Output the [x, y] coordinate of the center of the cell containing the given text.  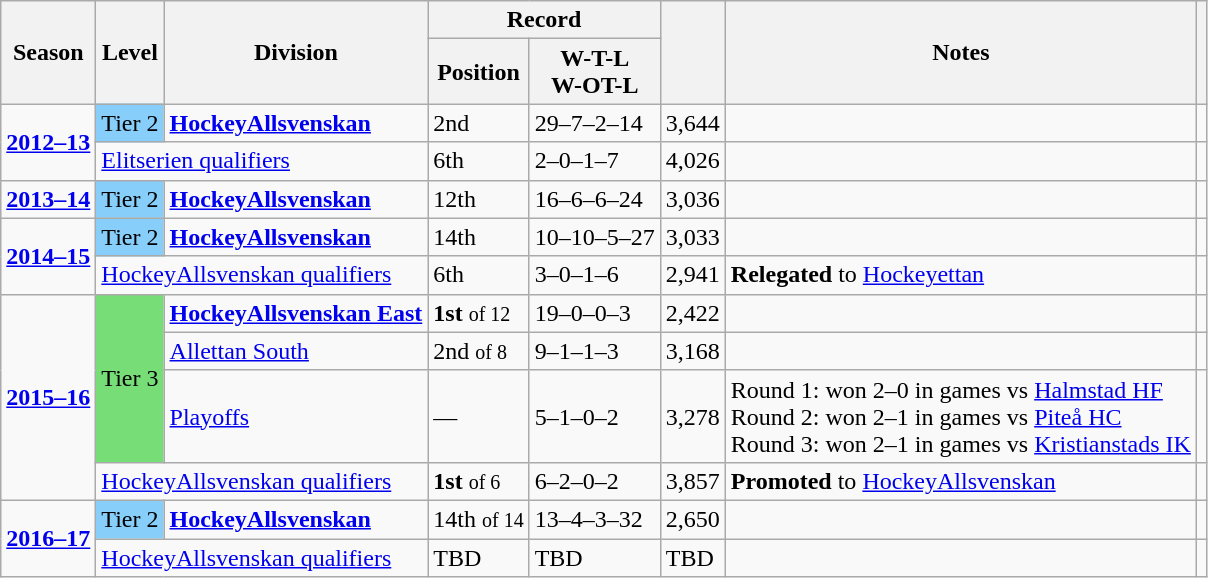
Playoffs [296, 416]
Level [130, 52]
Division [296, 52]
2014–15 [48, 256]
14th of 14 [478, 519]
3–0–1–6 [594, 275]
3,168 [692, 351]
2nd [478, 123]
14th [478, 237]
Record [544, 20]
16–6–6–24 [594, 199]
9–1–1–3 [594, 351]
4,026 [692, 161]
2013–14 [48, 199]
2,941 [692, 275]
2,422 [692, 313]
2,650 [692, 519]
2012–13 [48, 142]
Allettan South [296, 351]
12th [478, 199]
1st of 12 [478, 313]
— [478, 416]
2–0–1–7 [594, 161]
10–10–5–27 [594, 237]
2nd of 8 [478, 351]
Position [478, 72]
2015–16 [48, 397]
3,857 [692, 481]
Promoted to HockeyAllsvenskan [960, 481]
Relegated to Hockeyettan [960, 275]
Tier 3 [130, 378]
3,033 [692, 237]
29–7–2–14 [594, 123]
5–1–0–2 [594, 416]
1st of 6 [478, 481]
Round 1: won 2–0 in games vs Halmstad HFRound 2: won 2–1 in games vs Piteå HCRound 3: won 2–1 in games vs Kristianstads IK [960, 416]
6–2–0–2 [594, 481]
19–0–0–3 [594, 313]
3,036 [692, 199]
W-T-LW-OT-L [594, 72]
Notes [960, 52]
3,644 [692, 123]
Season [48, 52]
13–4–3–32 [594, 519]
3,278 [692, 416]
Elitserien qualifiers [262, 161]
HockeyAllsvenskan East [296, 313]
2016–17 [48, 538]
